Pinpoint the cell where the given text exists, returning its [X, Y] midpoint coordinate. 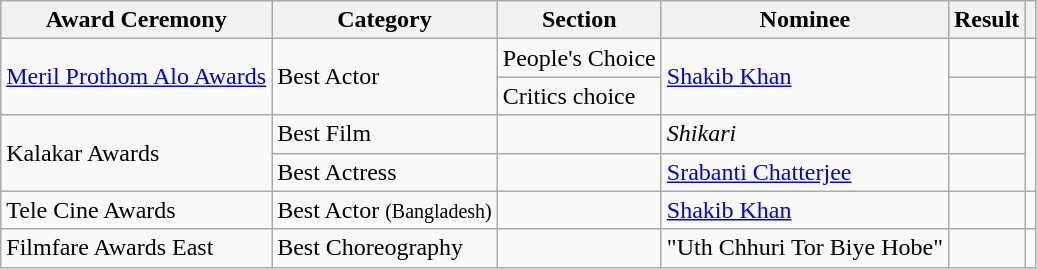
Best Choreography [385, 248]
"Uth Chhuri Tor Biye Hobe" [804, 248]
Best Actor [385, 77]
Award Ceremony [136, 20]
Section [579, 20]
Shikari [804, 134]
Best Actress [385, 172]
Critics choice [579, 96]
Best Film [385, 134]
Category [385, 20]
Srabanti Chatterjee [804, 172]
Meril Prothom Alo Awards [136, 77]
Filmfare Awards East [136, 248]
Result [986, 20]
Nominee [804, 20]
Best Actor (Bangladesh) [385, 210]
People's Choice [579, 58]
Tele Cine Awards [136, 210]
Kalakar Awards [136, 153]
